Scan for the cell matching the given text and deliver its (X, Y) coordinate at center. 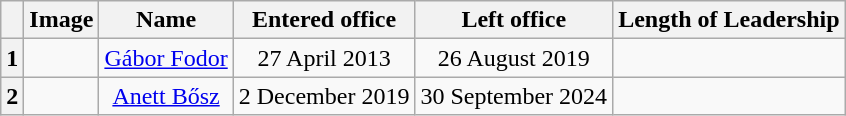
Image (62, 20)
1 (12, 58)
26 August 2019 (514, 58)
Name (166, 20)
Left office (514, 20)
2 December 2019 (324, 96)
30 September 2024 (514, 96)
2 (12, 96)
Length of Leadership (729, 20)
Anett Bősz (166, 96)
Gábor Fodor (166, 58)
27 April 2013 (324, 58)
Entered office (324, 20)
